Pinpoint the cell where the given text exists, returning its (X, Y) midpoint coordinate. 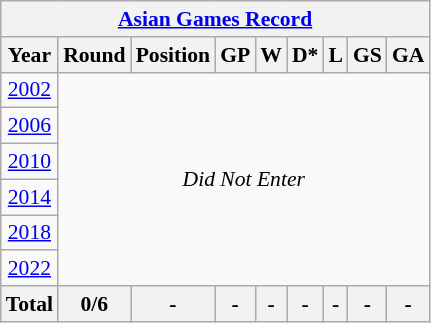
GS (368, 55)
L (336, 55)
2006 (30, 126)
W (271, 55)
Position (173, 55)
0/6 (94, 304)
Round (94, 55)
Did Not Enter (244, 179)
Total (30, 304)
2022 (30, 269)
Year (30, 55)
GA (408, 55)
D* (306, 55)
2010 (30, 162)
GP (235, 55)
2002 (30, 90)
2014 (30, 197)
Asian Games Record (216, 19)
2018 (30, 233)
